Provide the [X, Y] coordinate of the cell's center where the given text is located.  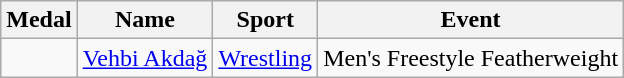
Wrestling [266, 58]
Vehbi Akdağ [145, 58]
Event [471, 20]
Name [145, 20]
Men's Freestyle Featherweight [471, 58]
Sport [266, 20]
Medal [39, 20]
